Return the (X, Y) coordinate for the center point of the cell that contains the specified text.  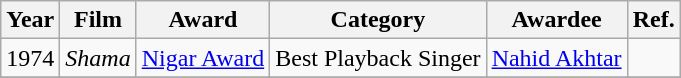
Ref. (654, 20)
Nigar Award (203, 58)
1974 (30, 58)
Award (203, 20)
Best Playback Singer (378, 58)
Year (30, 20)
Category (378, 20)
Film (98, 20)
Nahid Akhtar (556, 58)
Awardee (556, 20)
Shama (98, 58)
